Identify which cell holds the provided text, then report its [x, y] central coordinate. 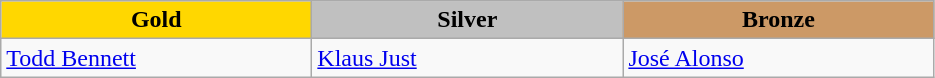
Klaus Just [468, 58]
Todd Bennett [156, 58]
Gold [156, 20]
José Alonso [778, 58]
Silver [468, 20]
Bronze [778, 20]
